Determine the [X, Y] coordinate at the center of the cell enclosing the given text.  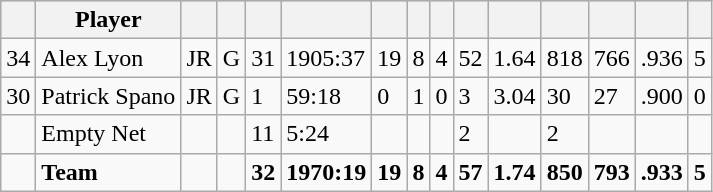
32 [264, 172]
1970:19 [326, 172]
818 [564, 58]
Alex Lyon [108, 58]
1905:37 [326, 58]
1.64 [514, 58]
57 [470, 172]
52 [470, 58]
Team [108, 172]
850 [564, 172]
793 [612, 172]
59:18 [326, 96]
766 [612, 58]
31 [264, 58]
3 [470, 96]
.933 [662, 172]
27 [612, 96]
11 [264, 134]
Empty Net [108, 134]
.900 [662, 96]
.936 [662, 58]
34 [18, 58]
Patrick Spano [108, 96]
Player [108, 20]
1.74 [514, 172]
5:24 [326, 134]
3.04 [514, 96]
